Return the (X, Y) coordinate for the center point of the cell that contains the specified text.  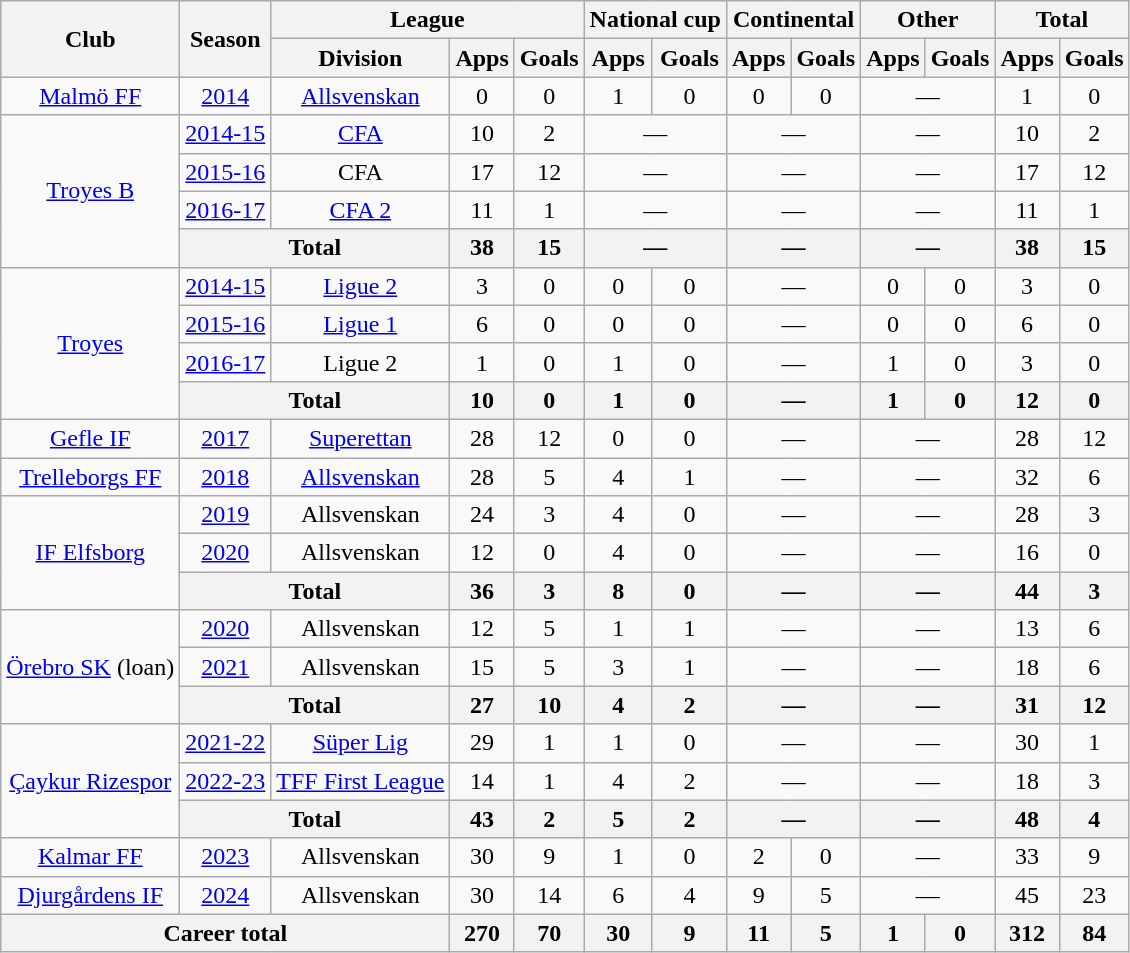
16 (1027, 553)
2024 (226, 895)
29 (482, 743)
32 (1027, 477)
Other (928, 20)
2014 (226, 96)
2022-23 (226, 781)
13 (1027, 629)
2017 (226, 438)
Club (90, 39)
36 (482, 591)
312 (1027, 933)
Malmö FF (90, 96)
TFF First League (360, 781)
27 (482, 705)
24 (482, 515)
33 (1027, 857)
2018 (226, 477)
CFA 2 (360, 210)
84 (1094, 933)
2021 (226, 667)
2023 (226, 857)
2019 (226, 515)
Gefle IF (90, 438)
Superettan (360, 438)
Division (360, 58)
Örebro SK (loan) (90, 667)
Troyes (90, 343)
Djurgårdens IF (90, 895)
Season (226, 39)
31 (1027, 705)
Trelleborgs FF (90, 477)
2021-22 (226, 743)
70 (549, 933)
270 (482, 933)
Kalmar FF (90, 857)
National cup (655, 20)
IF Elfsborg (90, 553)
45 (1027, 895)
Career total (226, 933)
Continental (793, 20)
Ligue 1 (360, 324)
8 (618, 591)
Çaykur Rizespor (90, 781)
48 (1027, 819)
Troyes B (90, 191)
23 (1094, 895)
League (428, 20)
44 (1027, 591)
Süper Lig (360, 743)
43 (482, 819)
